Provide the (x, y) coordinate of the cell's center where the given text is located.  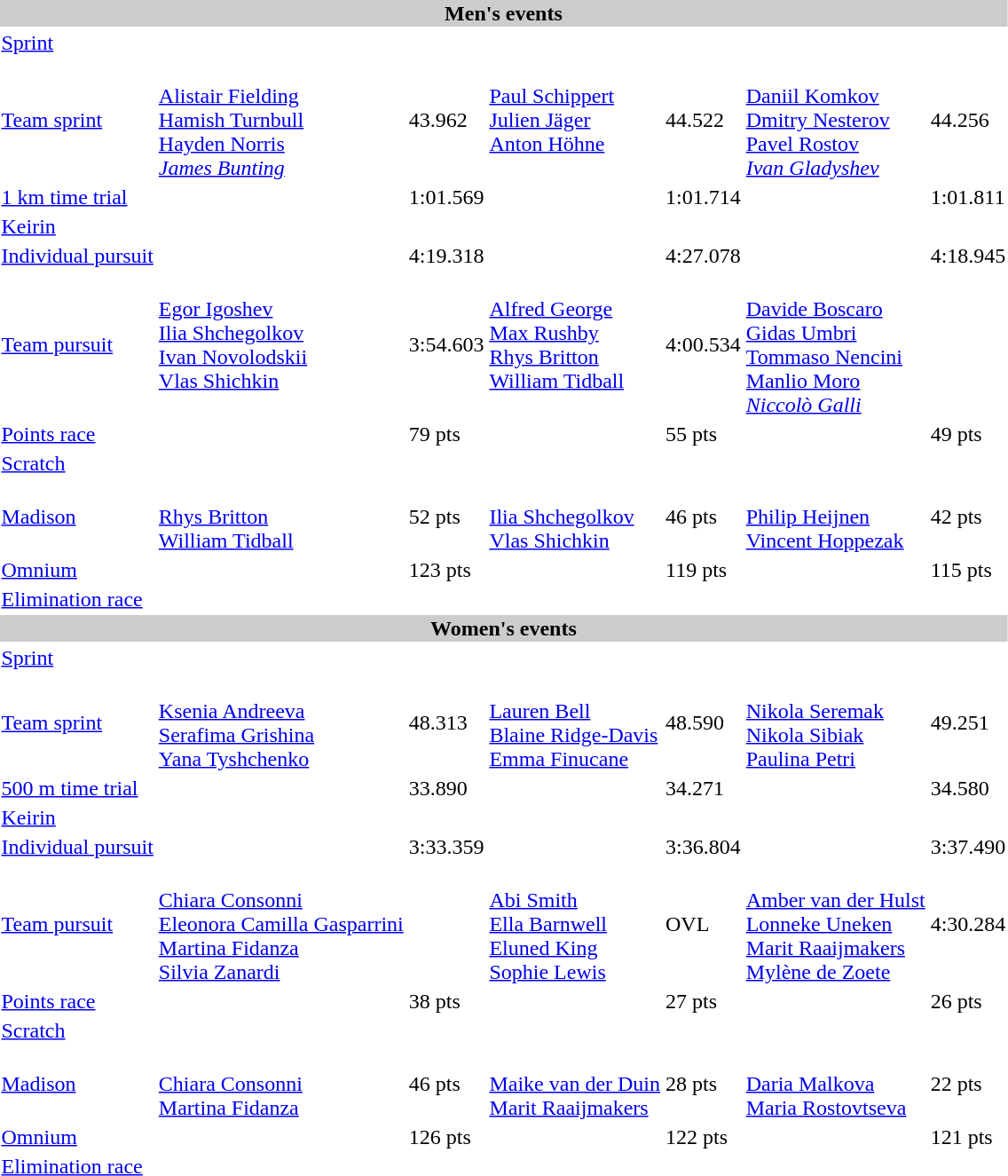
Davide BoscaroGidas UmbriTommaso NenciniManlio MoroNiccolò Galli (836, 344)
Nikola SeremakNikola SibiakPaulina Petri (836, 722)
Abi SmithElla BarnwellEluned KingSophie Lewis (575, 924)
34.271 (704, 788)
4:00.534 (704, 344)
3:54.603 (446, 344)
1 km time trial (77, 197)
3:36.804 (704, 847)
OVL (704, 924)
Lauren BellBlaine Ridge-DavisEmma Finucane (575, 722)
27 pts (704, 1001)
4:19.318 (446, 256)
Women's events (504, 628)
79 pts (446, 434)
44.256 (968, 120)
4:18.945 (968, 256)
1:01.714 (704, 197)
Elimination race (77, 599)
Paul SchippertJulien JägerAnton Höhne (575, 120)
Daniil KomkovDmitry NesterovPavel RostovIvan Gladyshev (836, 120)
1:01.811 (968, 197)
Daria MalkovaMaria Rostovtseva (836, 1084)
3:37.490 (968, 847)
55 pts (704, 434)
49 pts (968, 434)
119 pts (704, 570)
43.962 (446, 120)
Alistair FieldingHamish TurnbullHayden NorrisJames Bunting (280, 120)
123 pts (446, 570)
48.313 (446, 722)
Men's events (504, 13)
34.580 (968, 788)
Egor IgoshevIlia ShchegolkovIvan NovolodskiiVlas Shichkin (280, 344)
49.251 (968, 722)
48.590 (704, 722)
44.522 (704, 120)
42 pts (968, 517)
126 pts (446, 1137)
Philip HeijnenVincent Hoppezak (836, 517)
3:33.359 (446, 847)
28 pts (704, 1084)
122 pts (704, 1137)
Alfred GeorgeMax RushbyRhys BrittonWilliam Tidball (575, 344)
33.890 (446, 788)
Ilia ShchegolkovVlas Shichkin (575, 517)
4:27.078 (704, 256)
22 pts (968, 1084)
115 pts (968, 570)
Chiara ConsonniMartina Fidanza (280, 1084)
26 pts (968, 1001)
121 pts (968, 1137)
4:30.284 (968, 924)
Ksenia AndreevaSerafima GrishinaYana Tyshchenko (280, 722)
1:01.569 (446, 197)
38 pts (446, 1001)
Rhys BrittonWilliam Tidball (280, 517)
Amber van der HulstLonneke UnekenMarit RaaijmakersMylène de Zoete (836, 924)
52 pts (446, 517)
500 m time trial (77, 788)
Chiara ConsonniEleonora Camilla GasparriniMartina FidanzaSilvia Zanardi (280, 924)
Maike van der DuinMarit Raaijmakers (575, 1084)
